Output the (x, y) coordinate of the center of the cell containing the given text.  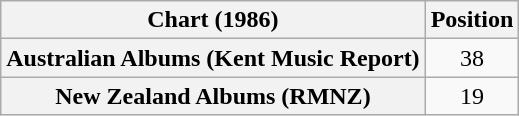
Australian Albums (Kent Music Report) (213, 58)
Chart (1986) (213, 20)
New Zealand Albums (RMNZ) (213, 96)
Position (472, 20)
38 (472, 58)
19 (472, 96)
